Output the [X, Y] coordinate of the center of the cell containing the given text.  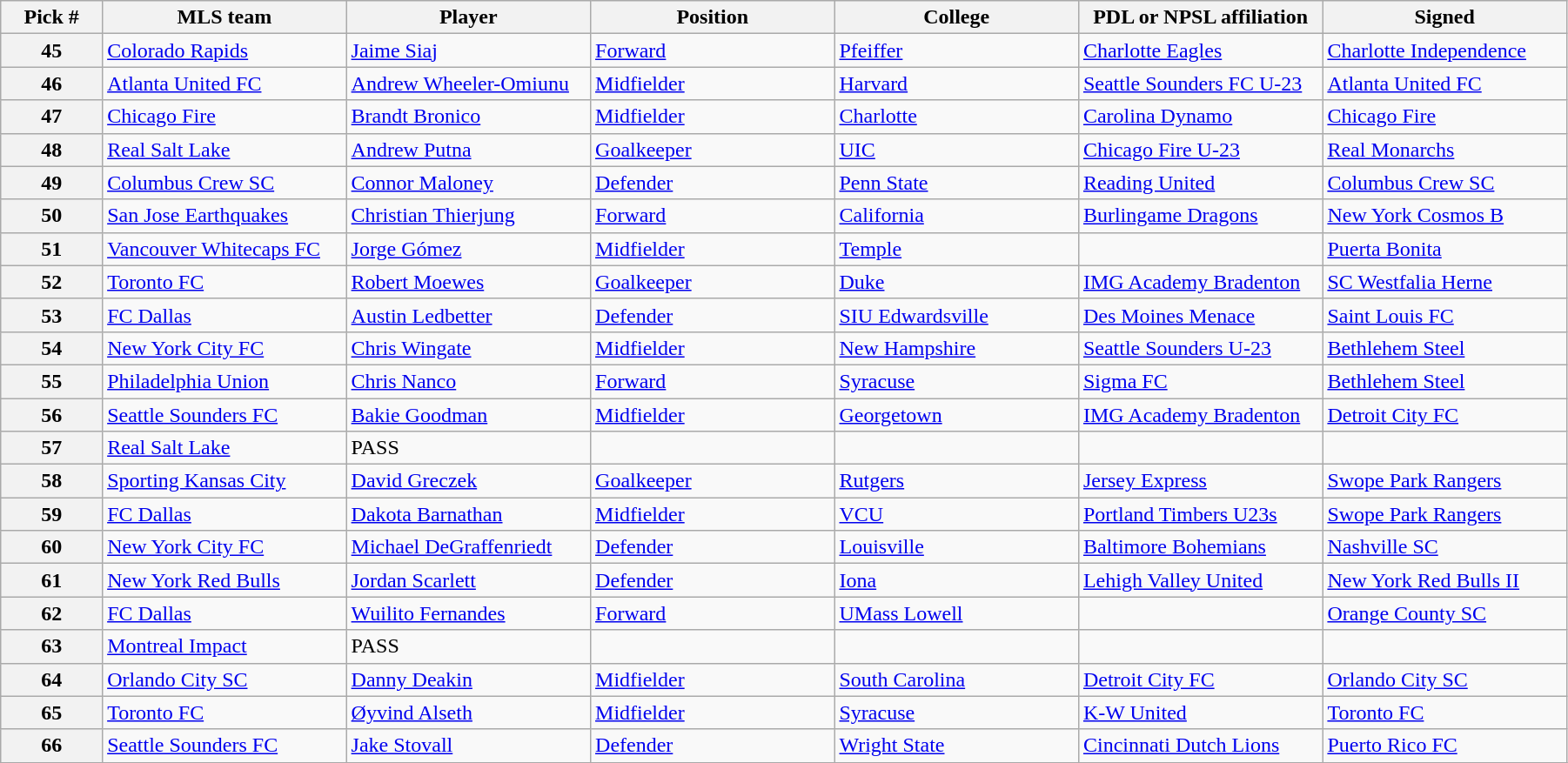
UMass Lowell [956, 613]
66 [52, 746]
San Jose Earthquakes [224, 216]
Orange County SC [1444, 613]
Harvard [956, 84]
Georgetown [956, 415]
Jaime Siaj [468, 50]
Jersey Express [1200, 481]
58 [52, 481]
Austin Ledbetter [468, 315]
Dakota Barnathan [468, 514]
New Hampshire [956, 348]
62 [52, 613]
47 [52, 117]
Lehigh Valley United [1200, 580]
51 [52, 249]
52 [52, 282]
Wright State [956, 746]
UIC [956, 150]
Brandt Bronico [468, 117]
59 [52, 514]
64 [52, 679]
Pick # [52, 17]
Puerta Bonita [1444, 249]
Jake Stovall [468, 746]
College [956, 17]
Philadelphia Union [224, 381]
Carolina Dynamo [1200, 117]
Duke [956, 282]
Øyvind Alseth [468, 713]
Baltimore Bohemians [1200, 547]
Christian Thierjung [468, 216]
Des Moines Menace [1200, 315]
Seattle Sounders FC U-23 [1200, 84]
54 [52, 348]
Burlingame Dragons [1200, 216]
SIU Edwardsville [956, 315]
Charlotte [956, 117]
55 [52, 381]
Puerto Rico FC [1444, 746]
Nashville SC [1444, 547]
Real Monarchs [1444, 150]
New York Red Bulls [224, 580]
48 [52, 150]
Colorado Rapids [224, 50]
Montreal Impact [224, 646]
Signed [1444, 17]
Saint Louis FC [1444, 315]
Bakie Goodman [468, 415]
K-W United [1200, 713]
South Carolina [956, 679]
65 [52, 713]
57 [52, 448]
VCU [956, 514]
53 [52, 315]
60 [52, 547]
Louisville [956, 547]
50 [52, 216]
Cincinnati Dutch Lions [1200, 746]
Reading United [1200, 183]
45 [52, 50]
Sporting Kansas City [224, 481]
Vancouver Whitecaps FC [224, 249]
New York Cosmos B [1444, 216]
Wuilito Fernandes [468, 613]
Position [713, 17]
Portland Timbers U23s [1200, 514]
Connor Maloney [468, 183]
Robert Moewes [468, 282]
Temple [956, 249]
46 [52, 84]
Pfeiffer [956, 50]
63 [52, 646]
Penn State [956, 183]
56 [52, 415]
Charlotte Independence [1444, 50]
PDL or NPSL affiliation [1200, 17]
49 [52, 183]
Jorge Gómez [468, 249]
Chicago Fire U-23 [1200, 150]
Andrew Wheeler-Omiunu [468, 84]
Jordan Scarlett [468, 580]
David Greczek [468, 481]
Seattle Sounders U-23 [1200, 348]
SC Westfalia Herne [1444, 282]
New York Red Bulls II [1444, 580]
Michael DeGraffenriedt [468, 547]
Sigma FC [1200, 381]
Andrew Putna [468, 150]
Player [468, 17]
Iona [956, 580]
Danny Deakin [468, 679]
Chris Nanco [468, 381]
California [956, 216]
Rutgers [956, 481]
61 [52, 580]
MLS team [224, 17]
Chris Wingate [468, 348]
Charlotte Eagles [1200, 50]
